For the text-containing cell, return its midpoint in [X, Y] coordinate format. 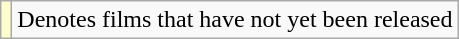
Denotes films that have not yet been released [235, 20]
